For the text-containing cell, return its midpoint in (X, Y) coordinate format. 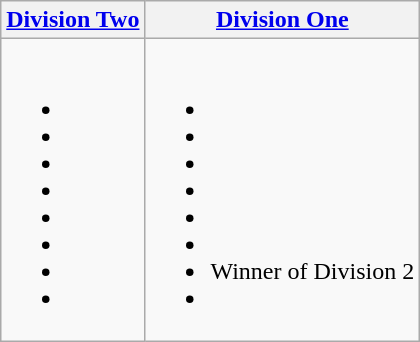
Division Two (73, 20)
Division One (282, 20)
Winner of Division 2 (282, 190)
